Scan for the cell matching the given text and deliver its [X, Y] coordinate at center. 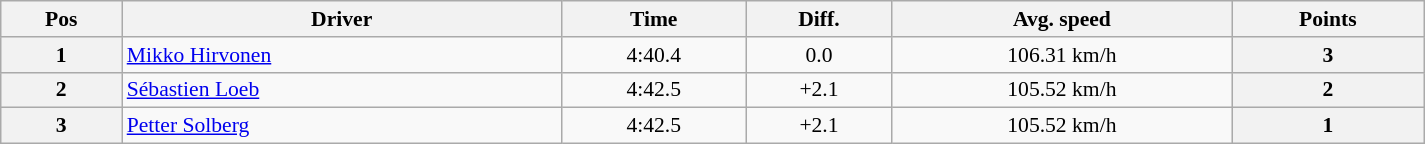
Mikko Hirvonen [342, 55]
Pos [62, 19]
Sébastien Loeb [342, 90]
0.0 [819, 55]
Petter Solberg [342, 126]
Avg. speed [1062, 19]
Time [654, 19]
Driver [342, 19]
Diff. [819, 19]
106.31 km/h [1062, 55]
Points [1328, 19]
4:40.4 [654, 55]
